From the cell containing the given text, extract its center point as (X, Y) coordinate. 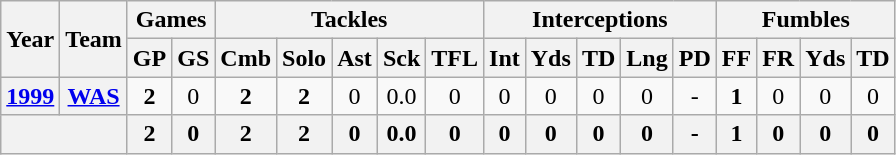
Lng (647, 58)
Ast (355, 58)
Year (30, 39)
1999 (30, 96)
Int (505, 58)
GS (194, 58)
WAS (94, 96)
TFL (455, 58)
PD (694, 58)
Cmb (246, 58)
Interceptions (600, 20)
Solo (304, 58)
FR (778, 58)
Games (170, 20)
Tackles (350, 20)
Team (94, 39)
GP (149, 58)
Sck (401, 58)
Fumbles (806, 20)
FF (736, 58)
